Output the (X, Y) coordinate of the center of the cell containing the given text.  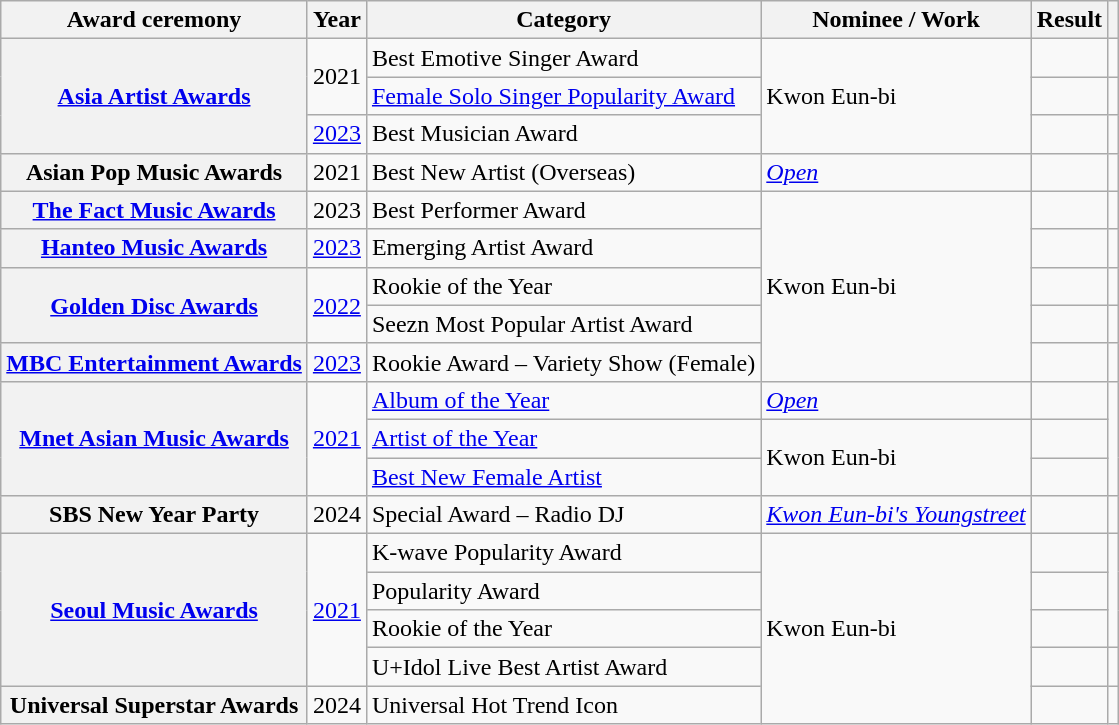
2022 (336, 305)
Best Performer Award (563, 210)
Result (1069, 20)
K-wave Popularity Award (563, 553)
Album of the Year (563, 400)
Hanteo Music Awards (154, 248)
Artist of the Year (563, 438)
Award ceremony (154, 20)
Best New Artist (Overseas) (563, 172)
The Fact Music Awards (154, 210)
Rookie Award – Variety Show (Female) (563, 362)
Special Award – Radio DJ (563, 515)
Seezn Most Popular Artist Award (563, 324)
SBS New Year Party (154, 515)
Best Musician Award (563, 134)
Universal Hot Trend Icon (563, 705)
Universal Superstar Awards (154, 705)
Seoul Music Awards (154, 610)
Category (563, 20)
Golden Disc Awards (154, 305)
Emerging Artist Award (563, 248)
MBC Entertainment Awards (154, 362)
Best New Female Artist (563, 477)
Mnet Asian Music Awards (154, 438)
Popularity Award (563, 591)
Asian Pop Music Awards (154, 172)
Best Emotive Singer Award (563, 58)
Kwon Eun-bi's Youngstreet (896, 515)
Asia Artist Awards (154, 96)
Year (336, 20)
Nominee / Work (896, 20)
Female Solo Singer Popularity Award (563, 96)
U+Idol Live Best Artist Award (563, 667)
